Extract the [x, y] coordinate from the center of the cell holding the provided text.  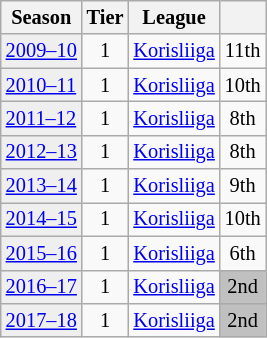
2013–14 [42, 186]
2009–10 [42, 51]
Tier [106, 17]
2017–18 [42, 320]
2015–16 [42, 253]
League [174, 17]
2010–11 [42, 85]
Season [42, 17]
6th [243, 253]
9th [243, 186]
11th [243, 51]
2011–12 [42, 118]
2016–17 [42, 287]
2012–13 [42, 152]
2014–15 [42, 219]
